Pinpoint the cell where the given text exists, returning its (X, Y) midpoint coordinate. 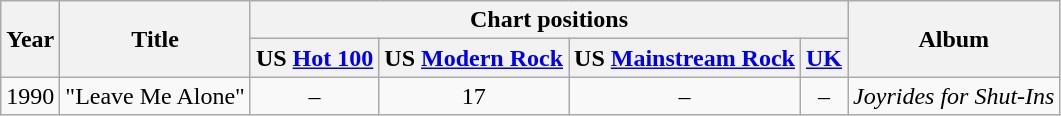
"Leave Me Alone" (156, 96)
Title (156, 39)
Joyrides for Shut-Ins (954, 96)
UK (824, 58)
Chart positions (548, 20)
Year (30, 39)
17 (474, 96)
Album (954, 39)
US Hot 100 (314, 58)
US Modern Rock (474, 58)
1990 (30, 96)
US Mainstream Rock (685, 58)
